Extract the (X, Y) coordinate from the center of the cell holding the provided text.  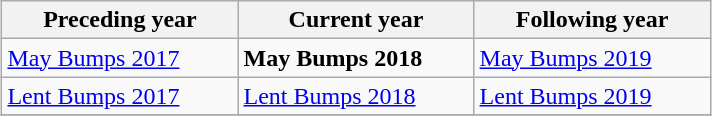
Lent Bumps 2019 (592, 96)
Preceding year (120, 20)
May Bumps 2017 (120, 58)
Current year (356, 20)
Lent Bumps 2017 (120, 96)
Following year (592, 20)
May Bumps 2019 (592, 58)
Lent Bumps 2018 (356, 96)
May Bumps 2018 (356, 58)
